Detect which cell encompasses the target text, then output its (x, y) center coordinate. 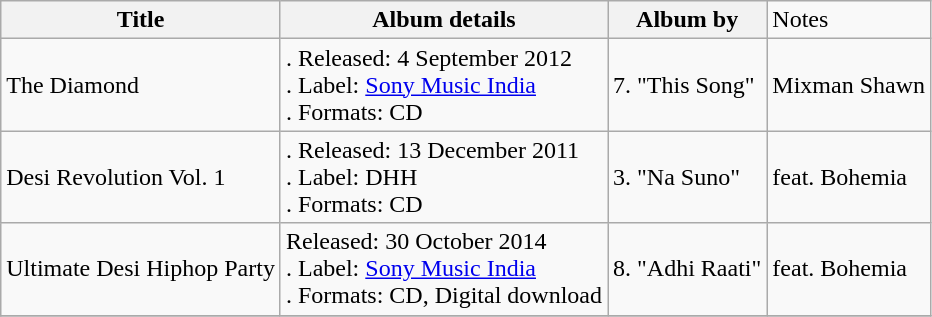
Ultimate Desi Hiphop Party (141, 269)
The Diamond (141, 85)
3. "Na Suno" (688, 177)
. Released: 13 December 2011. Label: DHH. Formats: CD (444, 177)
Released: 30 October 2014. Label: Sony Music India. Formats: CD, Digital download (444, 269)
8. "Adhi Raati" (688, 269)
Mixman Shawn (849, 85)
Album by (688, 20)
Album details (444, 20)
Notes (849, 20)
Desi Revolution Vol. 1 (141, 177)
. Released: 4 September 2012. Label: Sony Music India. Formats: CD (444, 85)
7. "This Song" (688, 85)
Title (141, 20)
